Extract the [x, y] coordinate from the center of the cell holding the provided text.  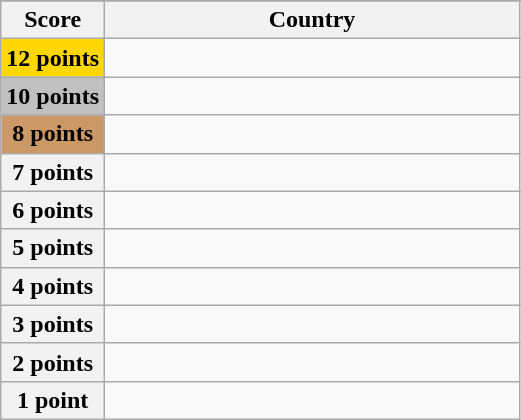
4 points [53, 286]
8 points [53, 134]
7 points [53, 172]
6 points [53, 210]
5 points [53, 248]
Country [312, 20]
3 points [53, 324]
2 points [53, 362]
1 point [53, 400]
Score [53, 20]
12 points [53, 58]
10 points [53, 96]
